Find where the given text appears and provide that cell's center as [x, y] coordinate. 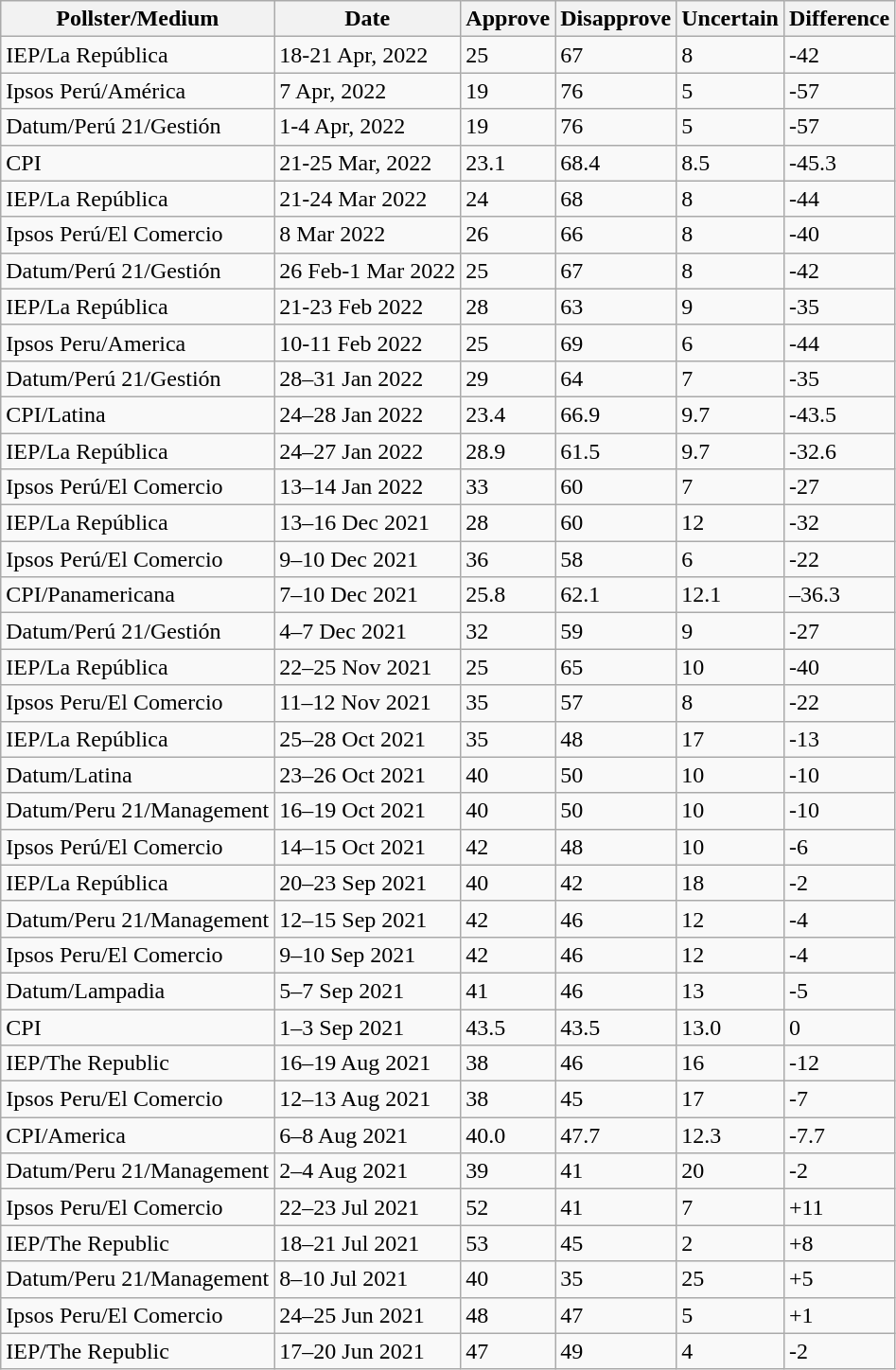
22–25 Nov 2021 [367, 667]
12–15 Sep 2021 [367, 919]
40.0 [508, 1135]
CPI/Latina [138, 414]
-6 [838, 847]
10-11 Feb 2022 [367, 342]
Ipsos Perú/América [138, 91]
29 [508, 378]
28.9 [508, 451]
+11 [838, 1207]
+5 [838, 1279]
8–10 Jul 2021 [367, 1279]
9–10 Dec 2021 [367, 559]
CPI/Panamericana [138, 595]
-5 [838, 991]
21-23 Feb 2022 [367, 307]
2 [730, 1243]
24–28 Jan 2022 [367, 414]
-43.5 [838, 414]
Difference [838, 19]
Approve [508, 19]
Date [367, 19]
61.5 [616, 451]
–36.3 [838, 595]
Datum/Latina [138, 775]
13.0 [730, 1027]
32 [508, 631]
Ipsos Peru/America [138, 342]
21-25 Mar, 2022 [367, 163]
24–25 Jun 2021 [367, 1315]
18-21 Apr, 2022 [367, 55]
20 [730, 1171]
25.8 [508, 595]
64 [616, 378]
-13 [838, 739]
8.5 [730, 163]
6–8 Aug 2021 [367, 1135]
16 [730, 1063]
23.4 [508, 414]
24–27 Jan 2022 [367, 451]
36 [508, 559]
26 [508, 235]
39 [508, 1171]
16–19 Aug 2021 [367, 1063]
12.3 [730, 1135]
65 [616, 667]
18 [730, 883]
8 Mar 2022 [367, 235]
63 [616, 307]
-32.6 [838, 451]
57 [616, 703]
25–28 Oct 2021 [367, 739]
17–20 Jun 2021 [367, 1351]
62.1 [616, 595]
-7.7 [838, 1135]
14–15 Oct 2021 [367, 847]
23.1 [508, 163]
Disapprove [616, 19]
-45.3 [838, 163]
0 [838, 1027]
5–7 Sep 2021 [367, 991]
CPI/America [138, 1135]
21-24 Mar 2022 [367, 199]
Datum/Lampadia [138, 991]
47.7 [616, 1135]
49 [616, 1351]
13–14 Jan 2022 [367, 487]
58 [616, 559]
13 [730, 991]
23–26 Oct 2021 [367, 775]
20–23 Sep 2021 [367, 883]
22–23 Jul 2021 [367, 1207]
Uncertain [730, 19]
4–7 Dec 2021 [367, 631]
18–21 Jul 2021 [367, 1243]
-32 [838, 523]
7–10 Dec 2021 [367, 595]
24 [508, 199]
Pollster/Medium [138, 19]
33 [508, 487]
52 [508, 1207]
68 [616, 199]
2–4 Aug 2021 [367, 1171]
26 Feb-1 Mar 2022 [367, 271]
16–19 Oct 2021 [367, 811]
11–12 Nov 2021 [367, 703]
4 [730, 1351]
+8 [838, 1243]
12.1 [730, 595]
68.4 [616, 163]
28–31 Jan 2022 [367, 378]
1–3 Sep 2021 [367, 1027]
66 [616, 235]
69 [616, 342]
-7 [838, 1099]
-12 [838, 1063]
66.9 [616, 414]
13–16 Dec 2021 [367, 523]
12–13 Aug 2021 [367, 1099]
53 [508, 1243]
7 Apr, 2022 [367, 91]
9–10 Sep 2021 [367, 955]
1-4 Apr, 2022 [367, 127]
+1 [838, 1315]
59 [616, 631]
